Search for the cell housing the specified text and yield its (X, Y) center coordinate. 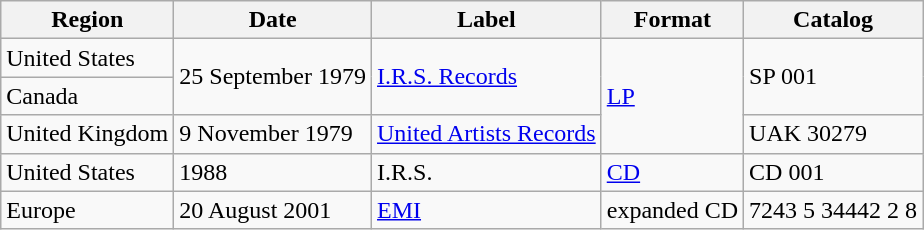
Canada (88, 96)
I.R.S. Records (487, 77)
1988 (273, 172)
9 November 1979 (273, 134)
expanded CD (672, 210)
LP (672, 96)
EMI (487, 210)
Europe (88, 210)
United Artists Records (487, 134)
20 August 2001 (273, 210)
Date (273, 20)
Catalog (834, 20)
Format (672, 20)
Region (88, 20)
I.R.S. (487, 172)
25 September 1979 (273, 77)
United Kingdom (88, 134)
CD 001 (834, 172)
7243 5 34442 2 8 (834, 210)
CD (672, 172)
SP 001 (834, 77)
UAK 30279 (834, 134)
Label (487, 20)
